Pinpoint the cell where the given text exists, returning its [x, y] midpoint coordinate. 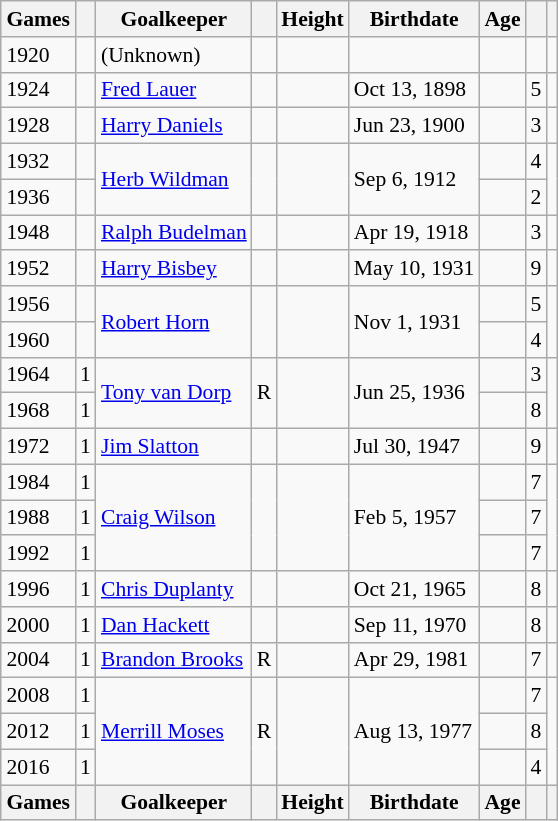
2016 [38, 767]
Merrill Moses [174, 732]
1920 [38, 55]
Sep 11, 1970 [414, 625]
1964 [38, 375]
1956 [38, 304]
1928 [38, 126]
Fred Lauer [174, 90]
1948 [38, 233]
2008 [38, 696]
Jun 25, 1936 [414, 392]
Ralph Budelman [174, 233]
1968 [38, 411]
1992 [38, 554]
Robert Horn [174, 322]
Sep 6, 1912 [414, 180]
2 [536, 197]
1988 [38, 518]
1996 [38, 589]
(Unknown) [174, 55]
Jim Slatton [174, 447]
Aug 13, 1977 [414, 732]
Oct 13, 1898 [414, 90]
Oct 21, 1965 [414, 589]
Jul 30, 1947 [414, 447]
Tony van Dorp [174, 392]
Chris Duplanty [174, 589]
May 10, 1931 [414, 269]
1972 [38, 447]
Nov 1, 1931 [414, 322]
1924 [38, 90]
Jun 23, 1900 [414, 126]
Feb 5, 1957 [414, 518]
1984 [38, 482]
1952 [38, 269]
Harry Bisbey [174, 269]
Brandon Brooks [174, 660]
1936 [38, 197]
Harry Daniels [174, 126]
2000 [38, 625]
Herb Wildman [174, 180]
2012 [38, 732]
2004 [38, 660]
Craig Wilson [174, 518]
1960 [38, 340]
Apr 29, 1981 [414, 660]
Dan Hackett [174, 625]
Apr 19, 1918 [414, 233]
1932 [38, 162]
